Return the [X, Y] coordinate for the center point of the cell that contains the specified text.  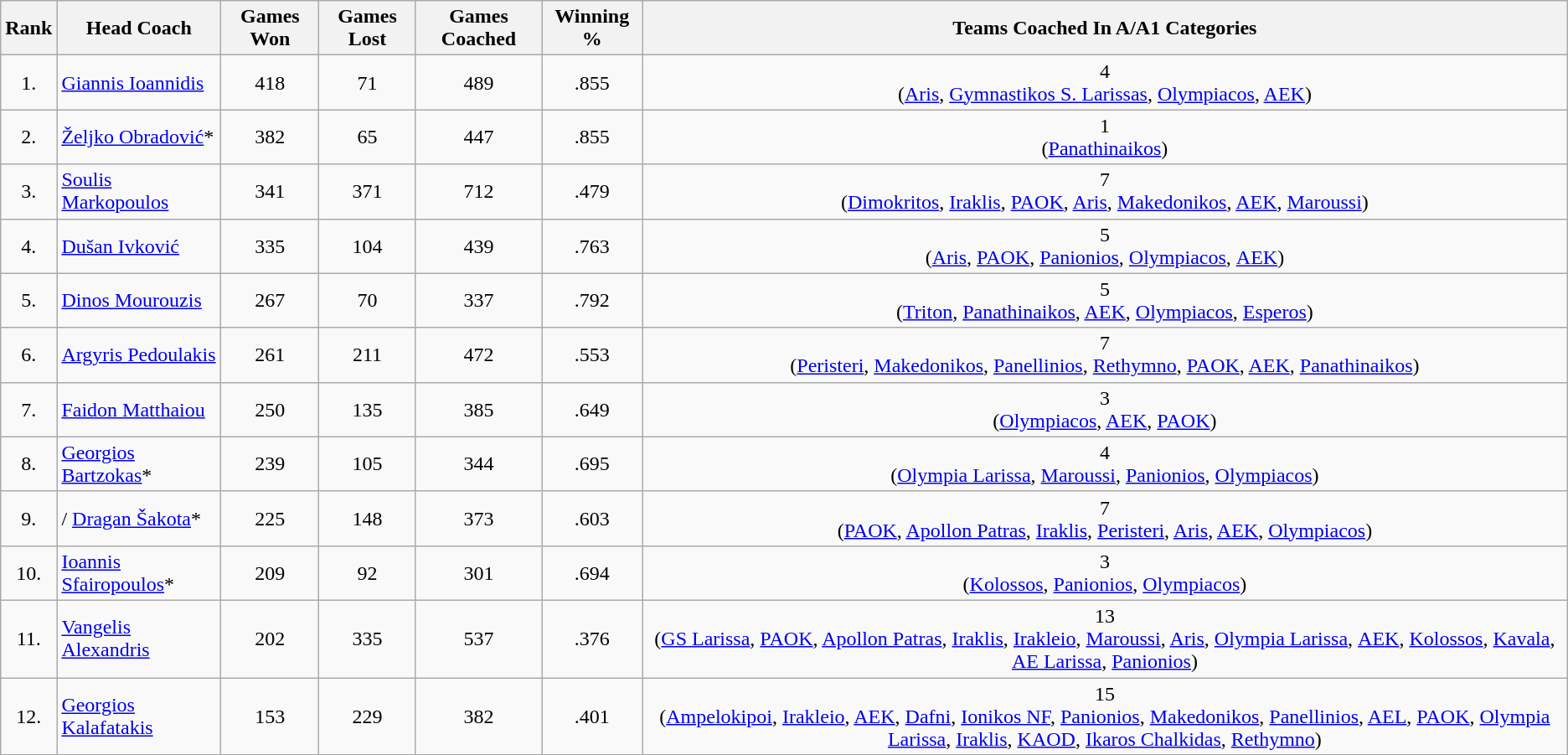
Vangelis Alexandris [139, 639]
344 [479, 464]
225 [270, 518]
301 [479, 573]
.694 [592, 573]
3(Kolossos, Panionios, Olympiacos) [1106, 573]
447 [479, 137]
2. [28, 137]
.479 [592, 191]
229 [367, 716]
Georgios Bartzokas* [139, 464]
261 [270, 355]
439 [479, 246]
250 [270, 409]
472 [479, 355]
.649 [592, 409]
Argyris Pedoulakis [139, 355]
7(Peristeri, Makedonikos, Panellinios, Rethymno, PAOK, AEK, Panathinaikos) [1106, 355]
153 [270, 716]
712 [479, 191]
373 [479, 518]
341 [270, 191]
135 [367, 409]
385 [479, 409]
537 [479, 639]
5(Triton, Panathinaikos, AEK, Olympiacos, Esperos) [1106, 300]
Games Lost [367, 28]
3. [28, 191]
Giannis Ioannidis [139, 82]
Ioannis Sfairopoulos* [139, 573]
5. [28, 300]
4. [28, 246]
489 [479, 82]
3(Olympiacos, AEK, PAOK) [1106, 409]
Games Won [270, 28]
Željko Obradović* [139, 137]
71 [367, 82]
1. [28, 82]
.553 [592, 355]
Dušan Ivković [139, 246]
239 [270, 464]
92 [367, 573]
65 [367, 137]
209 [270, 573]
Games Coached [479, 28]
.763 [592, 246]
/ Dragan Šakota* [139, 518]
Winning % [592, 28]
337 [479, 300]
202 [270, 639]
4(Olympia Larissa, Maroussi, Panionios, Olympiacos) [1106, 464]
Faidon Matthaiou [139, 409]
371 [367, 191]
.792 [592, 300]
5(Aris, PAOK, Panionios, Olympiacos, ΑΕΚ) [1106, 246]
Teams Coached In A/A1 Categories [1106, 28]
418 [270, 82]
11. [28, 639]
Dinos Mourouzis [139, 300]
7. [28, 409]
104 [367, 246]
1(Panathinaikos) [1106, 137]
70 [367, 300]
.695 [592, 464]
Head Coach [139, 28]
9. [28, 518]
.603 [592, 518]
148 [367, 518]
Georgios Kalafatakis [139, 716]
211 [367, 355]
6. [28, 355]
10. [28, 573]
.401 [592, 716]
8. [28, 464]
Rank [28, 28]
7(Dimokritos, Iraklis, PAOK, Aris, Makedonikos, AEK, Maroussi) [1106, 191]
4(Aris, Gymnastikos S. Larissas, Olympiacos, AEK) [1106, 82]
12. [28, 716]
.376 [592, 639]
105 [367, 464]
13(GS Larissa, PAOK, Apollon Patras, Iraklis, Irakleio, Maroussi, Aris, Olympia Larissa, ΑΕΚ, Kolossos, Kavala, AE Larissa, Panionios) [1106, 639]
7(PAOK, Apollon Patras, Iraklis, Peristeri, Aris, AEK, Olympiacos) [1106, 518]
Soulis Markopoulos [139, 191]
267 [270, 300]
